Return [x, y] of the center of cell containing provided text 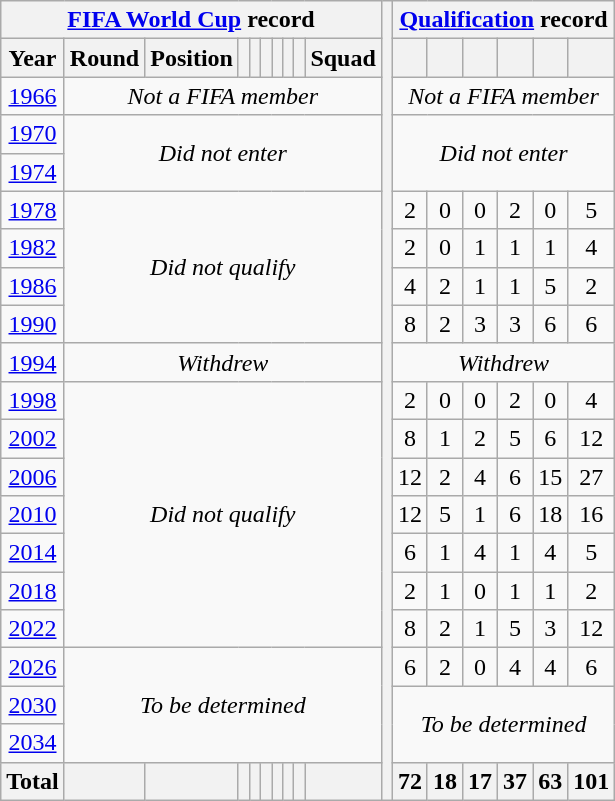
37 [516, 781]
16 [592, 515]
Total [33, 781]
Year [33, 58]
Position [192, 58]
1990 [33, 324]
27 [592, 477]
2030 [33, 705]
2006 [33, 477]
Round [104, 58]
1978 [33, 210]
2014 [33, 553]
Qualification record [503, 20]
1974 [33, 172]
1970 [33, 134]
1986 [33, 286]
2018 [33, 591]
1966 [33, 96]
1998 [33, 400]
15 [550, 477]
63 [550, 781]
17 [480, 781]
Squad [343, 58]
2026 [33, 667]
FIFA World Cup record [192, 20]
2010 [33, 515]
1994 [33, 362]
2022 [33, 629]
72 [410, 781]
2002 [33, 438]
2034 [33, 743]
101 [592, 781]
1982 [33, 248]
